Return (X, Y) of the center of cell containing provided text 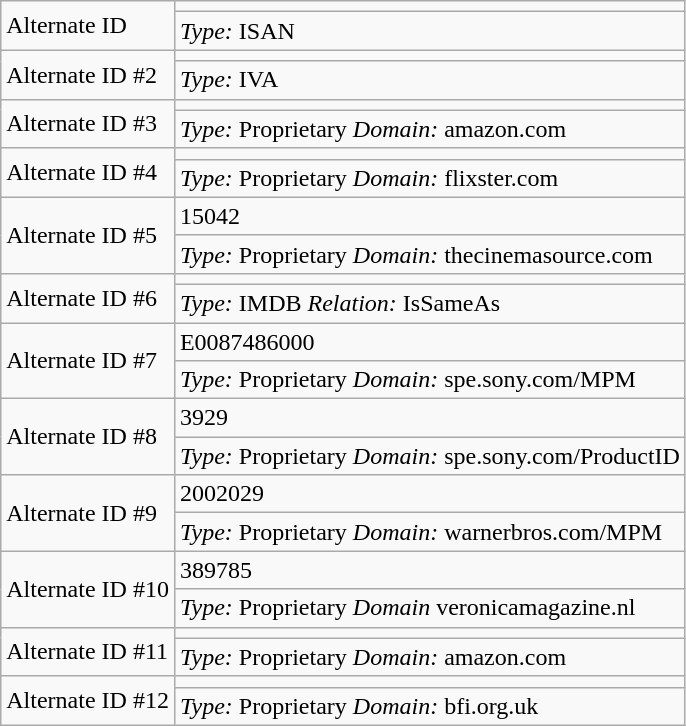
Type: Proprietary Domain: thecinemasource.com (430, 254)
Type: IVA (430, 80)
Alternate ID #2 (88, 74)
2002029 (430, 494)
Type: Proprietary Domain: warnerbros.com/MPM (430, 532)
Alternate ID #4 (88, 172)
3929 (430, 418)
Alternate ID #11 (88, 652)
Alternate ID #6 (88, 298)
Alternate ID #10 (88, 589)
E0087486000 (430, 341)
Alternate ID #9 (88, 513)
Alternate ID (88, 26)
Alternate ID #5 (88, 235)
Alternate ID #7 (88, 360)
Type: Proprietary Domain: flixster.com (430, 178)
Alternate ID #8 (88, 437)
Type: Proprietary Domain: bfi.org.uk (430, 706)
Type: Proprietary Domain: spe.sony.com/ProductID (430, 456)
Type: ISAN (430, 31)
Alternate ID #3 (88, 124)
Type: IMDB Relation: IsSameAs (430, 303)
389785 (430, 570)
Type: Proprietary Domain veronicamagazine.nl (430, 608)
Alternate ID #12 (88, 700)
Type: Proprietary Domain: spe.sony.com/MPM (430, 380)
15042 (430, 216)
